Return the (X, Y) coordinate for the center point of the cell that contains the specified text.  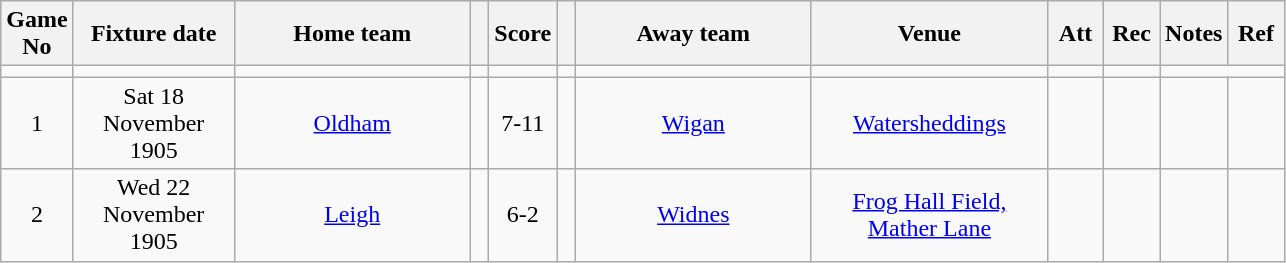
Frog Hall Field, Mather Lane (929, 215)
Home team (352, 34)
Sat 18 November 1905 (154, 123)
Att (1075, 34)
Venue (929, 34)
7-11 (523, 123)
Leigh (352, 215)
Game No (37, 34)
Wigan (693, 123)
Fixture date (154, 34)
Wed 22 November 1905 (154, 215)
Notes (1194, 34)
Away team (693, 34)
6-2 (523, 215)
Score (523, 34)
1 (37, 123)
Rec (1132, 34)
Ref (1256, 34)
Widnes (693, 215)
Watersheddings (929, 123)
2 (37, 215)
Oldham (352, 123)
